Pinpoint the cell where the given text exists, returning its [X, Y] midpoint coordinate. 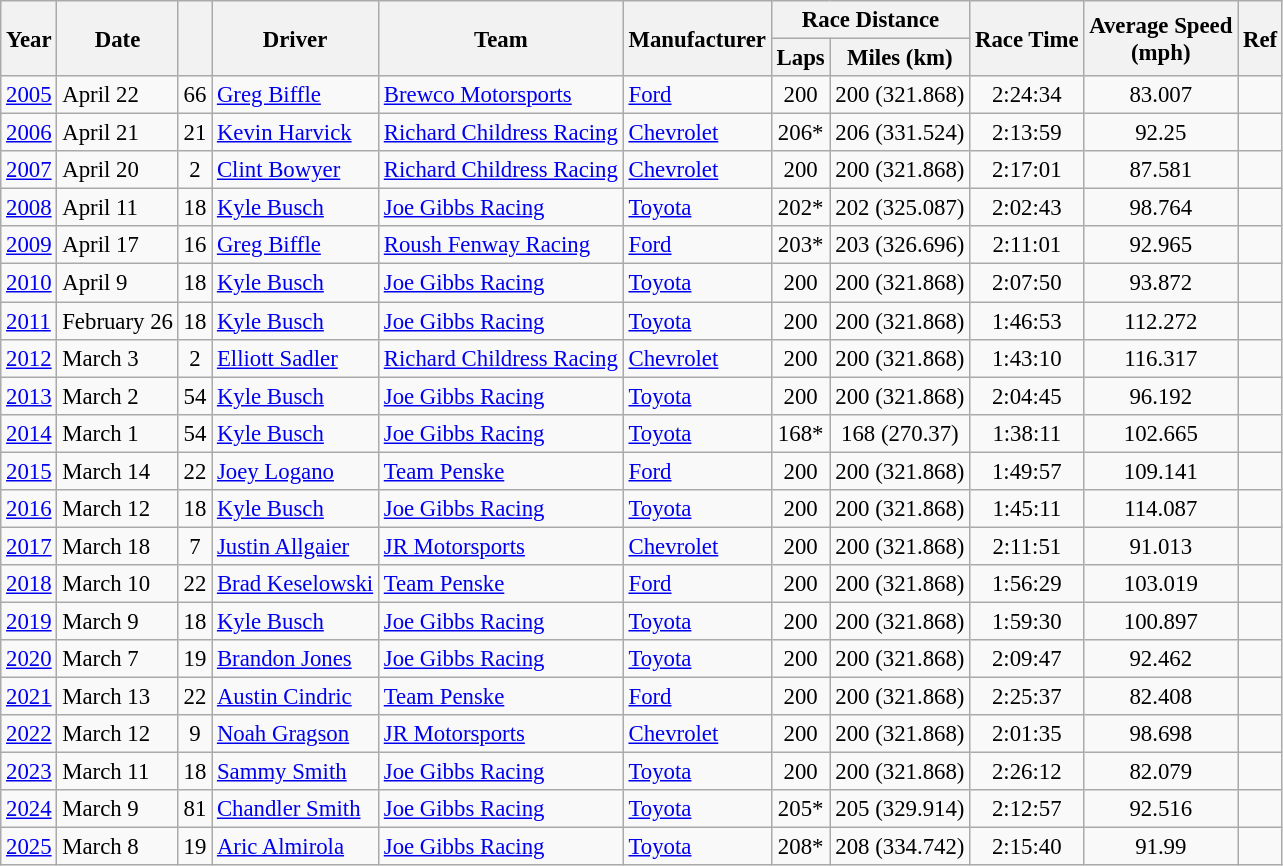
2025 [29, 847]
Justin Allgaier [296, 546]
Average Speed(mph) [1161, 38]
2:17:01 [1027, 170]
2020 [29, 659]
Driver [296, 38]
2006 [29, 133]
1:43:10 [1027, 358]
2023 [29, 772]
2013 [29, 396]
Kevin Harvick [296, 133]
98.764 [1161, 208]
Brad Keselowski [296, 584]
205 (329.914) [900, 809]
Chandler Smith [296, 809]
87.581 [1161, 170]
2011 [29, 321]
Austin Cindric [296, 697]
102.665 [1161, 433]
168 (270.37) [900, 433]
1:45:11 [1027, 509]
March 8 [118, 847]
Date [118, 38]
208* [800, 847]
205* [800, 809]
April 22 [118, 95]
96.192 [1161, 396]
103.019 [1161, 584]
Race Distance [870, 20]
98.698 [1161, 734]
March 11 [118, 772]
206 (331.524) [900, 133]
112.272 [1161, 321]
66 [194, 95]
March 2 [118, 396]
202* [800, 208]
16 [194, 245]
2008 [29, 208]
92.462 [1161, 659]
1:38:11 [1027, 433]
2009 [29, 245]
114.087 [1161, 509]
2:15:40 [1027, 847]
92.25 [1161, 133]
91.013 [1161, 546]
203* [800, 245]
116.317 [1161, 358]
Laps [800, 58]
March 10 [118, 584]
2:04:45 [1027, 396]
Clint Bowyer [296, 170]
208 (334.742) [900, 847]
Ref [1260, 38]
Roush Fenway Racing [500, 245]
2016 [29, 509]
2:11:01 [1027, 245]
2010 [29, 283]
March 18 [118, 546]
2:07:50 [1027, 283]
Aric Almirola [296, 847]
Brandon Jones [296, 659]
Brewco Motorsports [500, 95]
2:25:37 [1027, 697]
202 (325.087) [900, 208]
2019 [29, 621]
Elliott Sadler [296, 358]
1:49:57 [1027, 471]
82.079 [1161, 772]
Miles (km) [900, 58]
Race Time [1027, 38]
Sammy Smith [296, 772]
March 14 [118, 471]
2007 [29, 170]
Year [29, 38]
March 3 [118, 358]
9 [194, 734]
7 [194, 546]
2:09:47 [1027, 659]
92.516 [1161, 809]
1:56:29 [1027, 584]
March 1 [118, 433]
206* [800, 133]
2:01:35 [1027, 734]
81 [194, 809]
203 (326.696) [900, 245]
2014 [29, 433]
March 13 [118, 697]
March 7 [118, 659]
April 9 [118, 283]
91.99 [1161, 847]
2012 [29, 358]
April 20 [118, 170]
2:13:59 [1027, 133]
168* [800, 433]
2:12:57 [1027, 809]
2021 [29, 697]
92.965 [1161, 245]
2018 [29, 584]
109.141 [1161, 471]
April 21 [118, 133]
2024 [29, 809]
2022 [29, 734]
2017 [29, 546]
1:46:53 [1027, 321]
2:02:43 [1027, 208]
2:11:51 [1027, 546]
April 17 [118, 245]
Team [500, 38]
April 11 [118, 208]
Noah Gragson [296, 734]
100.897 [1161, 621]
82.408 [1161, 697]
83.007 [1161, 95]
Manufacturer [697, 38]
2:26:12 [1027, 772]
93.872 [1161, 283]
2:24:34 [1027, 95]
21 [194, 133]
Joey Logano [296, 471]
2015 [29, 471]
1:59:30 [1027, 621]
2005 [29, 95]
February 26 [118, 321]
